Detect which cell encompasses the target text, then output its [x, y] center coordinate. 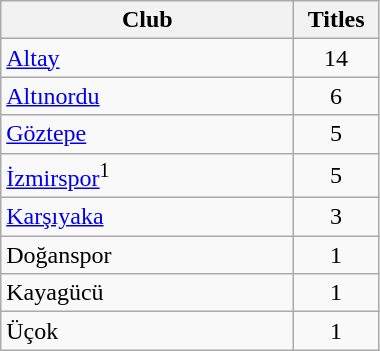
Doğanspor [148, 255]
Karşıyaka [148, 217]
Altınordu [148, 96]
3 [336, 217]
14 [336, 58]
Göztepe [148, 134]
Titles [336, 20]
Altay [148, 58]
Club [148, 20]
Kayagücü [148, 293]
İzmirspor1 [148, 176]
Üçok [148, 331]
6 [336, 96]
